Scan for the cell matching the given text and deliver its [X, Y] coordinate at center. 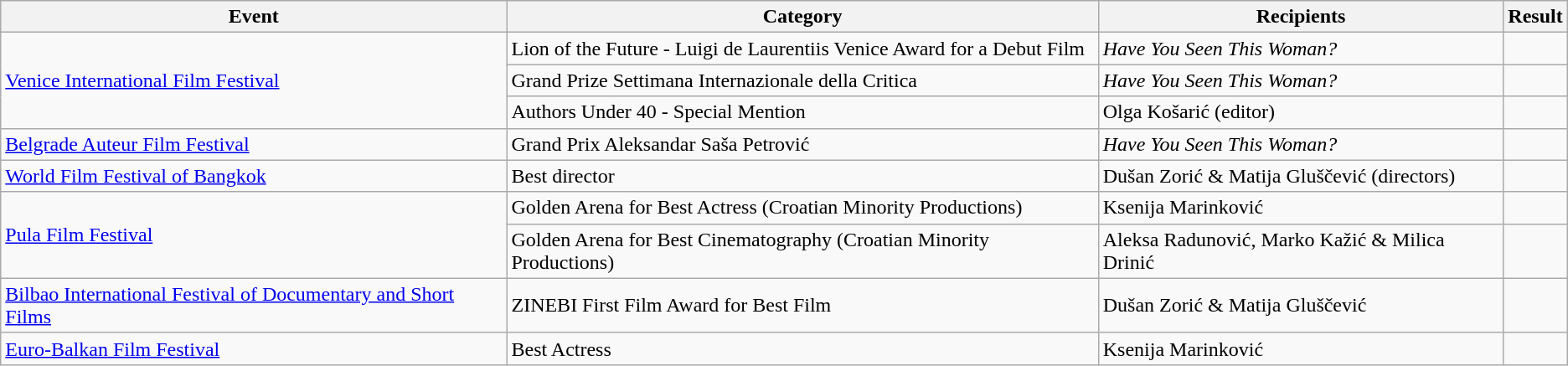
Aleksa Radunović, Marko Kažić & Milica Drinić [1301, 251]
Event [254, 17]
Best Actress [802, 348]
Category [802, 17]
Grand Prix Aleksandar Saša Petrović [802, 144]
Best director [802, 176]
Golden Arena for Best Actress (Croatian Minority Productions) [802, 208]
Euro-Balkan Film Festival [254, 348]
Authors Under 40 - Special Mention [802, 112]
Olga Košarić (editor) [1301, 112]
Dušan Zorić & Matija Gluščević [1301, 305]
World Film Festival of Bangkok [254, 176]
Venice International Film Festival [254, 80]
Belgrade Auteur Film Festival [254, 144]
Result [1535, 17]
Bilbao International Festival of Documentary and Short Films [254, 305]
Grand Prize Settimana Internazionale della Critica [802, 80]
Lion of the Future - Luigi de Laurentiis Venice Award for a Debut Film [802, 49]
Pula Film Festival [254, 235]
ZINEBI First Film Award for Best Film [802, 305]
Golden Arena for Best Cinematography (Croatian Minority Productions) [802, 251]
Dušan Zorić & Matija Gluščević (directors) [1301, 176]
Recipients [1301, 17]
